Scan for the cell matching the given text and deliver its [X, Y] coordinate at center. 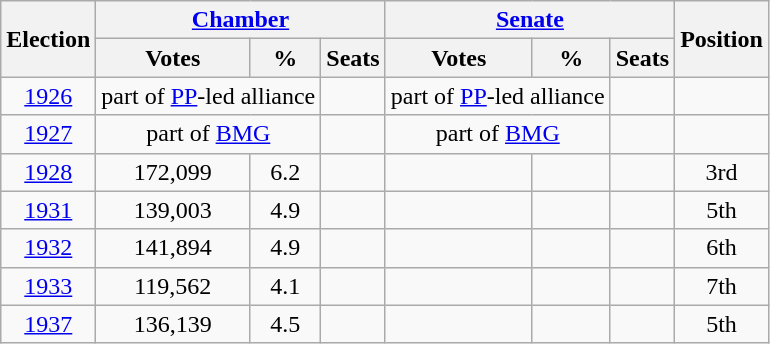
3rd [722, 172]
1933 [48, 286]
Chamber [240, 20]
1931 [48, 210]
4.5 [286, 324]
6th [722, 248]
1932 [48, 248]
136,139 [173, 324]
7th [722, 286]
1937 [48, 324]
1926 [48, 96]
172,099 [173, 172]
1927 [48, 134]
119,562 [173, 286]
141,894 [173, 248]
Position [722, 39]
4.1 [286, 286]
1928 [48, 172]
Senate [530, 20]
Election [48, 39]
6.2 [286, 172]
139,003 [173, 210]
